Pinpoint the cell where the given text exists, returning its [X, Y] midpoint coordinate. 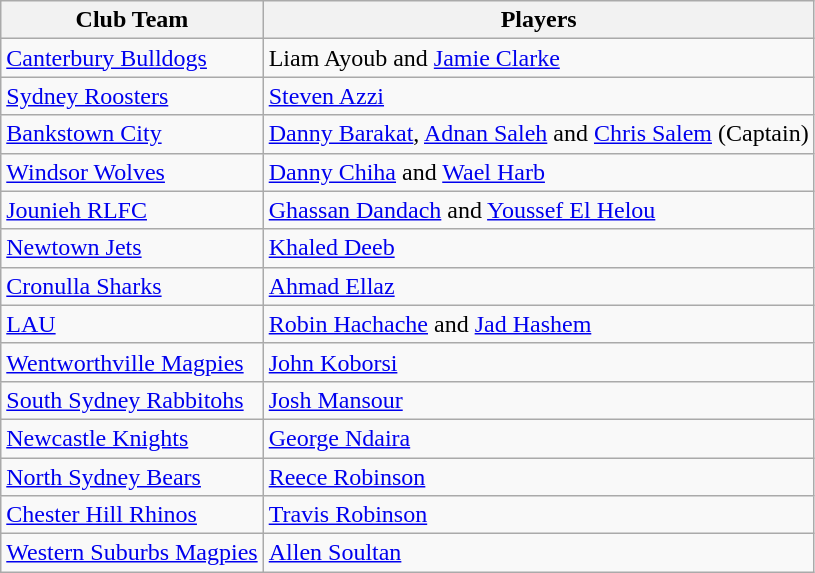
Josh Mansour [538, 400]
Jounieh RLFC [132, 210]
Western Suburbs Magpies [132, 553]
Windsor Wolves [132, 172]
Wentworthville Magpies [132, 362]
Players [538, 20]
Travis Robinson [538, 515]
North Sydney Bears [132, 477]
Club Team [132, 20]
Allen Soultan [538, 553]
George Ndaira [538, 438]
Sydney Roosters [132, 96]
Newcastle Knights [132, 438]
Canterbury Bulldogs [132, 58]
Reece Robinson [538, 477]
Danny Chiha and Wael Harb [538, 172]
Chester Hill Rhinos [132, 515]
Newtown Jets [132, 248]
Robin Hachache and Jad Hashem [538, 324]
Steven Azzi [538, 96]
Khaled Deeb [538, 248]
Danny Barakat, Adnan Saleh and Chris Salem (Captain) [538, 134]
Ahmad Ellaz [538, 286]
John Koborsi [538, 362]
Bankstown City [132, 134]
LAU [132, 324]
Cronulla Sharks [132, 286]
South Sydney Rabbitohs [132, 400]
Liam Ayoub and Jamie Clarke [538, 58]
Ghassan Dandach and Youssef El Helou [538, 210]
